Locate the cell with the specified text and output its (x, y) center coordinate. 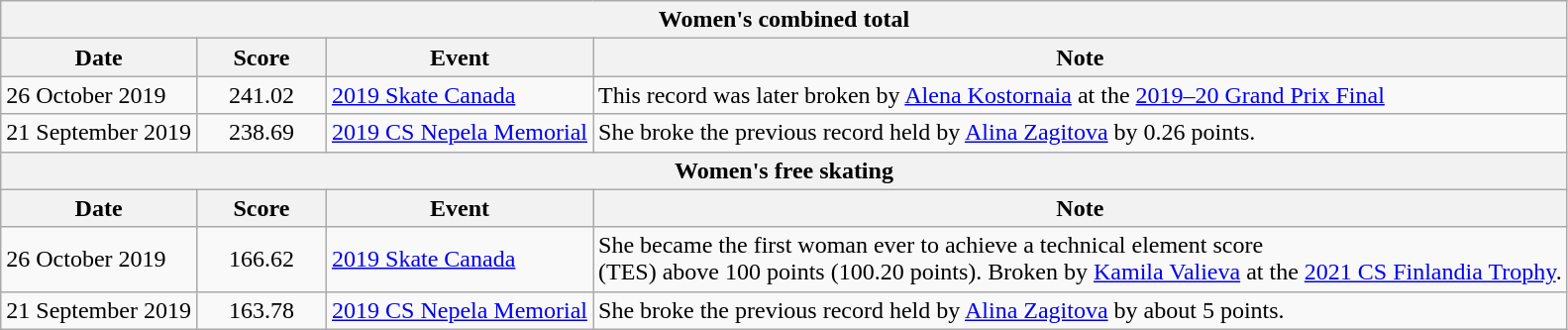
241.02 (261, 95)
She broke the previous record held by Alina Zagitova by 0.26 points. (1081, 133)
Women's free skating (784, 170)
She broke the previous record held by Alina Zagitova by about 5 points. (1081, 310)
This record was later broken by Alena Kostornaia at the 2019–20 Grand Prix Final (1081, 95)
Women's combined total (784, 20)
163.78 (261, 310)
166.62 (261, 260)
238.69 (261, 133)
